Provide the (x, y) coordinate of the cell's center where the given text is located.  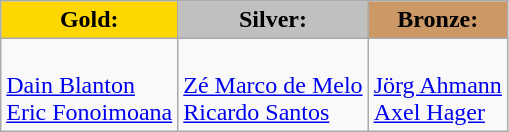
Dain BlantonEric Fonoimoana (90, 85)
Gold: (90, 20)
Bronze: (438, 20)
Silver: (273, 20)
Zé Marco de MeloRicardo Santos (273, 85)
Jörg Ahmann Axel Hager (438, 85)
